Identify which cell holds the provided text, then report its (x, y) central coordinate. 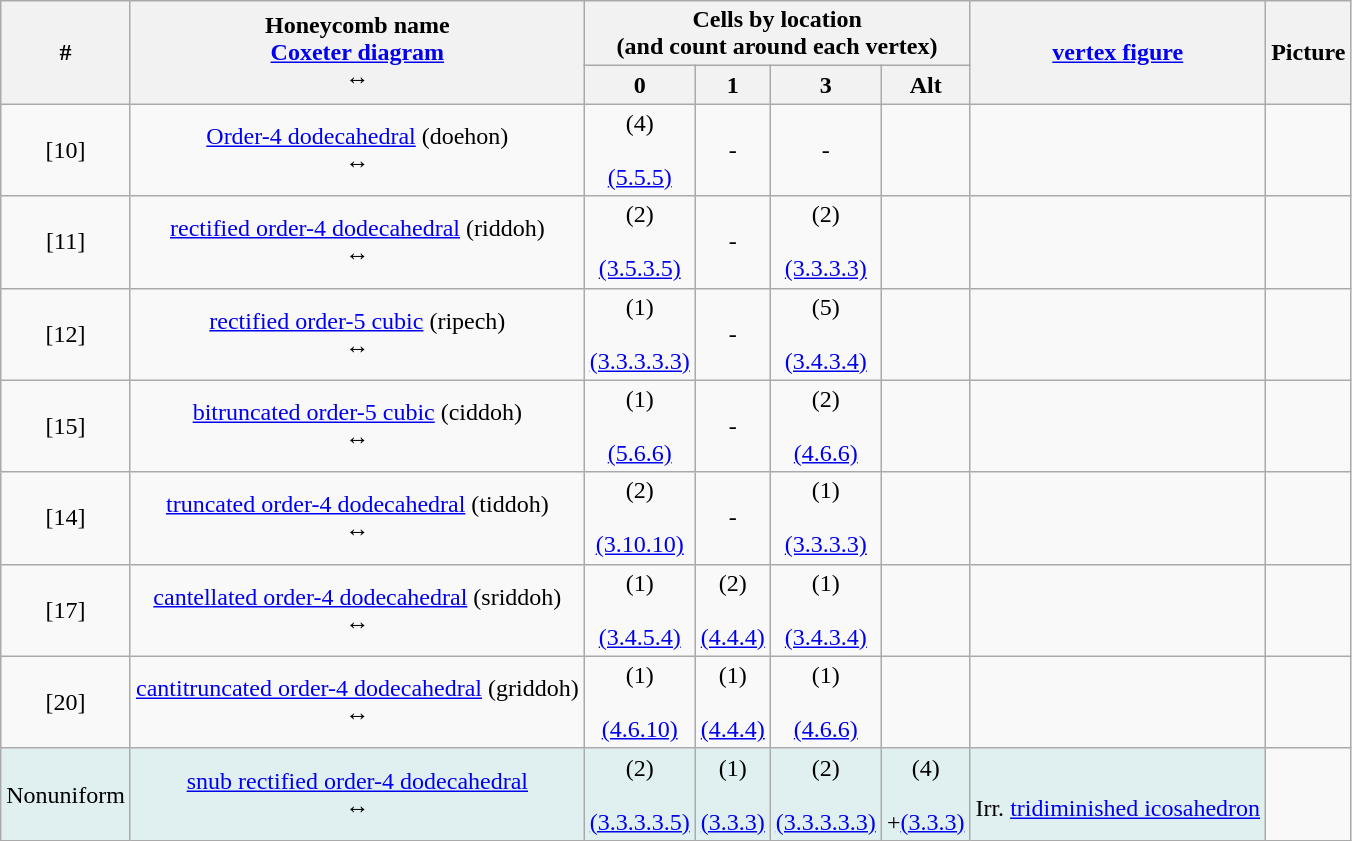
rectified order-4 dodecahedral (riddoh) ↔ (357, 242)
# (66, 52)
Nonuniform (66, 794)
[20] (66, 702)
truncated order-4 dodecahedral (tiddoh) ↔ (357, 518)
(1)(3.4.5.4) (640, 610)
3 (826, 85)
(1)(4.4.4) (732, 702)
(2)(3.5.3.5) (640, 242)
(2)(3.3.3.3.5) (640, 794)
1 (732, 85)
cantitruncated order-4 dodecahedral (griddoh) ↔ (357, 702)
[12] (66, 334)
[17] (66, 610)
(2)(3.3.3.3.3) (826, 794)
(4)(5.5.5) (640, 150)
Order-4 dodecahedral (doehon) ↔ (357, 150)
snub rectified order-4 dodecahedral ↔ (357, 794)
Picture (1308, 52)
Honeycomb nameCoxeter diagram ↔ (357, 52)
rectified order-5 cubic (ripech) ↔ (357, 334)
0 (640, 85)
(1)(4.6.10) (640, 702)
(1)(5.6.6) (640, 426)
Cells by location(and count around each vertex) (777, 34)
[11] (66, 242)
bitruncated order-5 cubic (ciddoh) ↔ (357, 426)
cantellated order-4 dodecahedral (sriddoh) ↔ (357, 610)
(1)(3.4.3.4) (826, 610)
(2)(3.10.10) (640, 518)
Irr. tridiminished icosahedron (1118, 794)
vertex figure (1118, 52)
[10] (66, 150)
(1)(4.6.6) (826, 702)
Alt (926, 85)
(2)(4.6.6) (826, 426)
(1)(3.3.3.3.3) (640, 334)
[14] (66, 518)
(2)(3.3.3.3) (826, 242)
(5)(3.4.3.4) (826, 334)
(4)+(3.3.3) (926, 794)
(1)(3.3.3.3) (826, 518)
(2)(4.4.4) (732, 610)
[15] (66, 426)
(1)(3.3.3) (732, 794)
